Identify which cell holds the provided text, then report its (x, y) central coordinate. 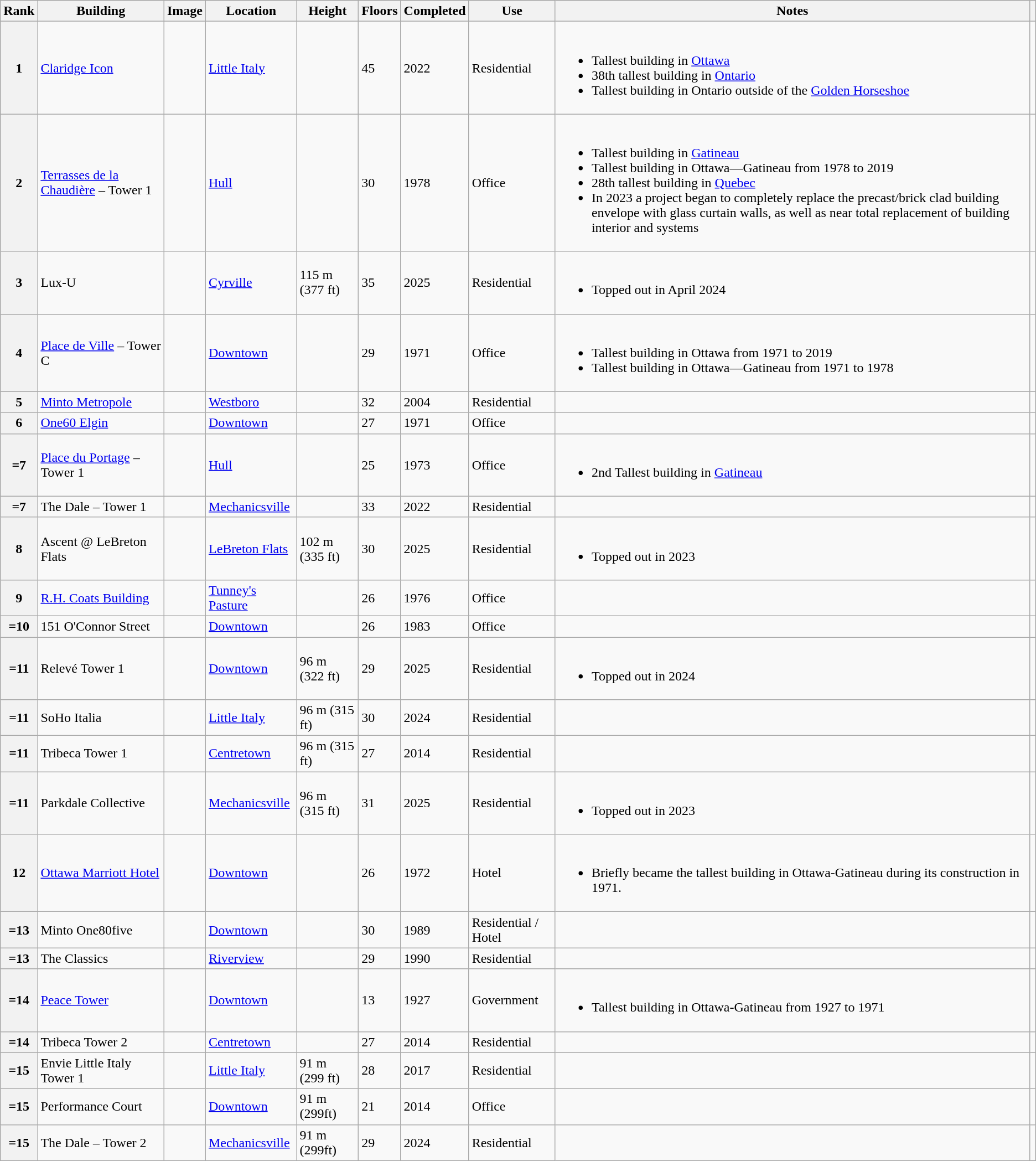
Place de Ville – Tower C (101, 353)
Place du Portage – Tower 1 (101, 465)
Peace Tower (101, 1000)
Minto Metropole (101, 402)
LeBreton Flats (251, 548)
5 (19, 402)
Building (101, 11)
4 (19, 353)
1989 (435, 930)
28 (380, 1071)
1990 (435, 958)
The Dale – Tower 1 (101, 507)
2017 (435, 1071)
9 (19, 598)
2 (19, 183)
Parkdale Collective (101, 803)
R.H. Coats Building (101, 598)
Riverview (251, 958)
12 (19, 873)
Tallest building in Ottawa from 1971 to 2019Tallest building in Ottawa—Gatineau from 1971 to 1978 (792, 353)
Performance Court (101, 1106)
33 (380, 507)
3 (19, 282)
Height (328, 11)
Tunney's Pasture (251, 598)
Topped out in 2024 (792, 668)
Image (185, 11)
35 (380, 282)
Tribeca Tower 2 (101, 1042)
Ascent @ LeBreton Flats (101, 548)
Floors (380, 11)
Use (512, 11)
115 m (377 ft) (328, 282)
Notes (792, 11)
8 (19, 548)
Rank (19, 11)
Residential / Hotel (512, 930)
2nd Tallest building in Gatineau (792, 465)
21 (380, 1106)
1 (19, 68)
91 m(299 ft) (328, 1071)
Cyrville (251, 282)
151 O'Connor Street (101, 626)
The Dale – Tower 2 (101, 1143)
Westboro (251, 402)
1927 (435, 1000)
Lux-U (101, 282)
Ottawa Marriott Hotel (101, 873)
25 (380, 465)
102 m (335 ft) (328, 548)
Briefly became the tallest building in Ottawa-Gatineau during its construction in 1971. (792, 873)
Topped out in April 2024 (792, 282)
6 (19, 423)
32 (380, 402)
Claridge Icon (101, 68)
96 m (322 ft) (328, 668)
Hotel (512, 873)
45 (380, 68)
13 (380, 1000)
Location (251, 11)
Tribeca Tower 1 (101, 754)
Government (512, 1000)
1972 (435, 873)
Completed (435, 11)
2004 (435, 402)
Envie Little Italy Tower 1 (101, 1071)
Tallest building in Ottawa38th tallest building in OntarioTallest building in Ontario outside of the Golden Horseshoe (792, 68)
=10 (19, 626)
SoHo Italia (101, 718)
The Classics (101, 958)
1976 (435, 598)
Tallest building in Ottawa-Gatineau from 1927 to 1971 (792, 1000)
31 (380, 803)
Minto One80five (101, 930)
One60 Elgin (101, 423)
1973 (435, 465)
Terrasses de la Chaudière – Tower 1 (101, 183)
1978 (435, 183)
Relevé Tower 1 (101, 668)
1983 (435, 626)
